Pinpoint the cell where the given text exists, returning its (x, y) midpoint coordinate. 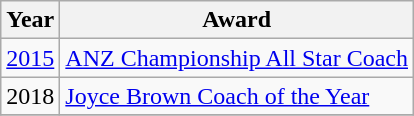
ANZ Championship All Star Coach (237, 58)
Joyce Brown Coach of the Year (237, 96)
Award (237, 20)
2018 (30, 96)
2015 (30, 58)
Year (30, 20)
